Determine the [X, Y] coordinate at the center of the cell enclosing the given text.  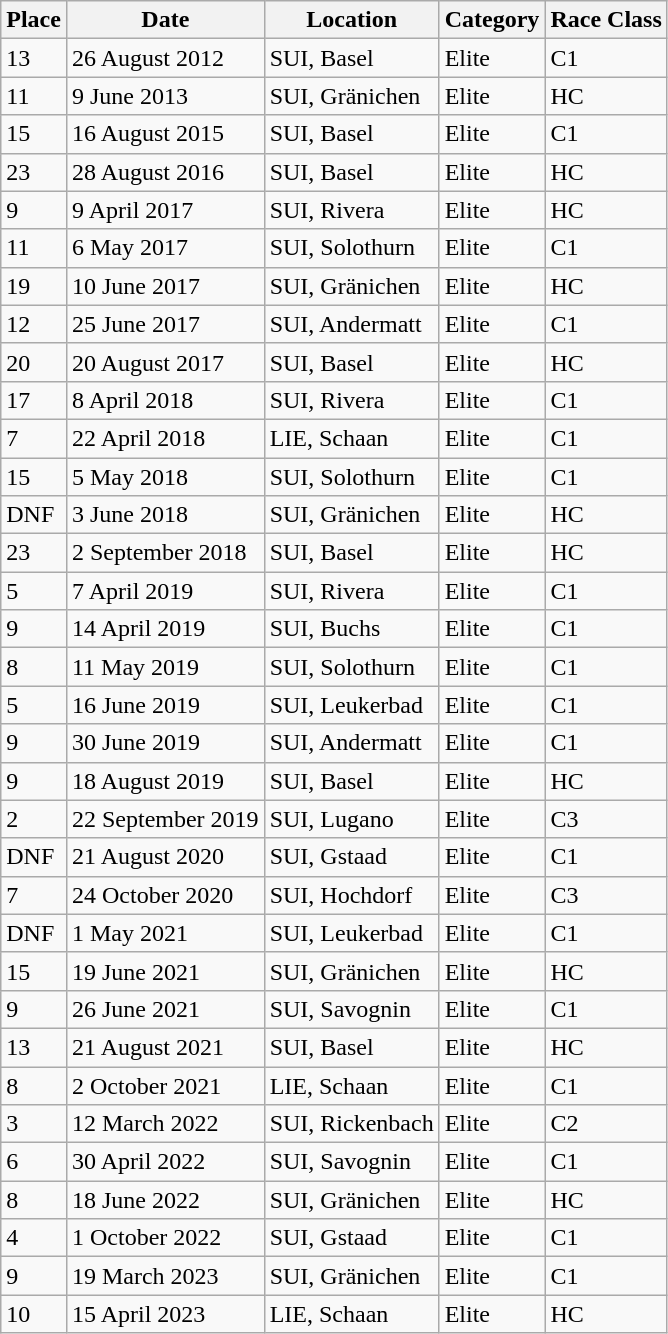
Location [352, 20]
SUI, Rickenbach [352, 1124]
19 [34, 286]
30 June 2019 [165, 743]
2 [34, 819]
11 May 2019 [165, 667]
26 August 2012 [165, 58]
22 April 2018 [165, 438]
2 September 2018 [165, 553]
SUI, Lugano [352, 819]
Category [492, 20]
21 August 2020 [165, 857]
1 October 2022 [165, 1238]
15 April 2023 [165, 1314]
20 [34, 362]
22 September 2019 [165, 819]
19 June 2021 [165, 971]
12 March 2022 [165, 1124]
4 [34, 1238]
26 June 2021 [165, 1009]
Place [34, 20]
Date [165, 20]
2 October 2021 [165, 1085]
20 August 2017 [165, 362]
10 [34, 1314]
SUI, Hochdorf [352, 895]
25 June 2017 [165, 324]
19 March 2023 [165, 1276]
Race Class [606, 20]
9 June 2013 [165, 96]
9 April 2017 [165, 210]
21 August 2021 [165, 1047]
14 April 2019 [165, 629]
30 April 2022 [165, 1162]
SUI, Buchs [352, 629]
24 October 2020 [165, 895]
3 June 2018 [165, 515]
18 June 2022 [165, 1200]
7 April 2019 [165, 591]
16 June 2019 [165, 705]
C2 [606, 1124]
6 May 2017 [165, 248]
16 August 2015 [165, 134]
28 August 2016 [165, 172]
1 May 2021 [165, 933]
8 April 2018 [165, 400]
18 August 2019 [165, 781]
10 June 2017 [165, 286]
17 [34, 400]
6 [34, 1162]
12 [34, 324]
3 [34, 1124]
5 May 2018 [165, 477]
